Return the (x, y) coordinate for the center point of the cell that contains the specified text.  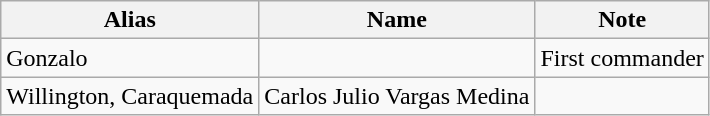
Willington, Caraquemada (130, 96)
First commander (622, 58)
Note (622, 20)
Alias (130, 20)
Gonzalo (130, 58)
Carlos Julio Vargas Medina (397, 96)
Name (397, 20)
